From the cell containing the given text, extract its center point as (X, Y) coordinate. 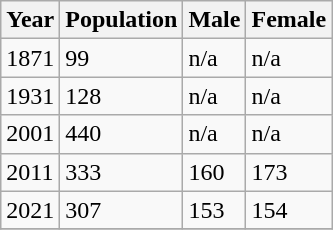
440 (122, 134)
173 (289, 172)
99 (122, 58)
153 (214, 210)
Year (30, 20)
128 (122, 96)
Population (122, 20)
1931 (30, 96)
2011 (30, 172)
2001 (30, 134)
333 (122, 172)
154 (289, 210)
Female (289, 20)
307 (122, 210)
Male (214, 20)
2021 (30, 210)
160 (214, 172)
1871 (30, 58)
